Locate the cell with the specified text and output its [x, y] center coordinate. 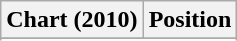
Position [190, 20]
Chart (2010) [72, 20]
